Output the (X, Y) coordinate of the center of the cell containing the given text.  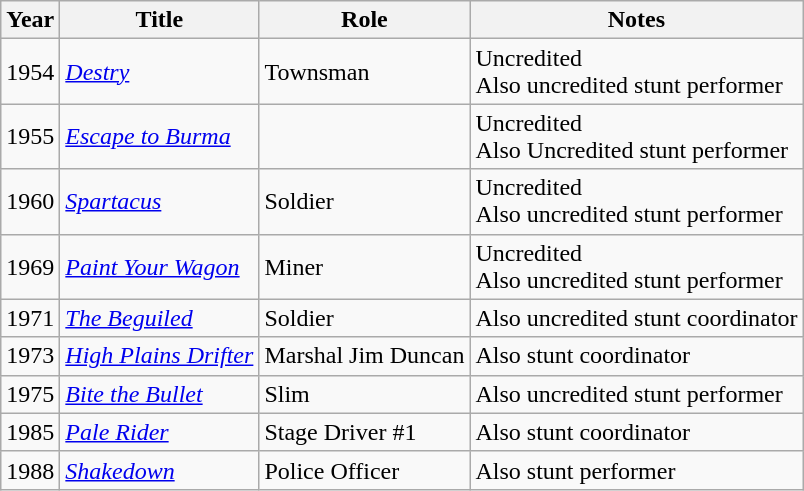
Year (30, 20)
1955 (30, 136)
UncreditedAlso Uncredited stunt performer (636, 136)
Title (160, 20)
Role (364, 20)
Police Officer (364, 470)
The Beguiled (160, 318)
Paint Your Wagon (160, 266)
1954 (30, 72)
Also uncredited stunt coordinator (636, 318)
1975 (30, 394)
1988 (30, 470)
Slim (364, 394)
1985 (30, 432)
Stage Driver #1 (364, 432)
Shakedown (160, 470)
Also stunt performer (636, 470)
Miner (364, 266)
1971 (30, 318)
1973 (30, 356)
Pale Rider (160, 432)
Escape to Burma (160, 136)
Notes (636, 20)
Destry (160, 72)
1960 (30, 202)
1969 (30, 266)
Townsman (364, 72)
Spartacus (160, 202)
Marshal Jim Duncan (364, 356)
Bite the Bullet (160, 394)
Also uncredited stunt performer (636, 394)
High Plains Drifter (160, 356)
